Extract the [x, y] coordinate from the center of the cell holding the provided text.  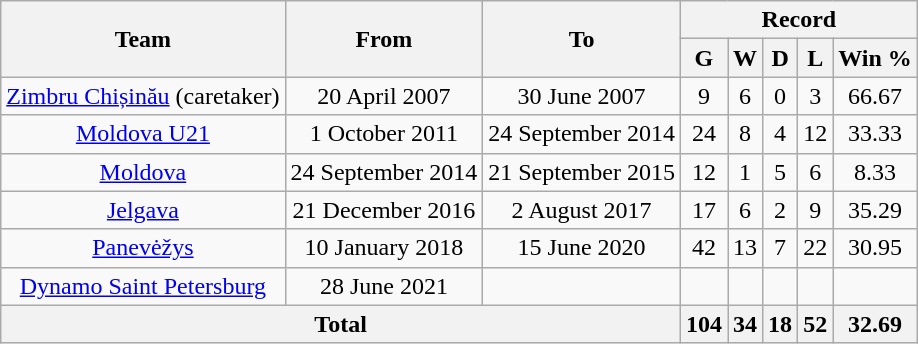
1 October 2011 [384, 134]
Zimbru Chișinău (caretaker) [143, 96]
5 [780, 172]
32.69 [876, 324]
D [780, 58]
30 June 2007 [582, 96]
17 [704, 210]
Total [341, 324]
Win % [876, 58]
52 [816, 324]
Moldova [143, 172]
To [582, 39]
Panevėžys [143, 248]
10 January 2018 [384, 248]
L [816, 58]
0 [780, 96]
1 [746, 172]
From [384, 39]
30.95 [876, 248]
2 [780, 210]
42 [704, 248]
G [704, 58]
Dynamo Saint Petersburg [143, 286]
104 [704, 324]
Team [143, 39]
35.29 [876, 210]
15 June 2020 [582, 248]
21 December 2016 [384, 210]
66.67 [876, 96]
W [746, 58]
Record [798, 20]
24 [704, 134]
21 September 2015 [582, 172]
2 August 2017 [582, 210]
8.33 [876, 172]
22 [816, 248]
13 [746, 248]
Jelgava [143, 210]
28 June 2021 [384, 286]
20 April 2007 [384, 96]
Moldova U21 [143, 134]
33.33 [876, 134]
4 [780, 134]
8 [746, 134]
18 [780, 324]
34 [746, 324]
3 [816, 96]
7 [780, 248]
